Find where the given text appears and provide that cell's center as [x, y] coordinate. 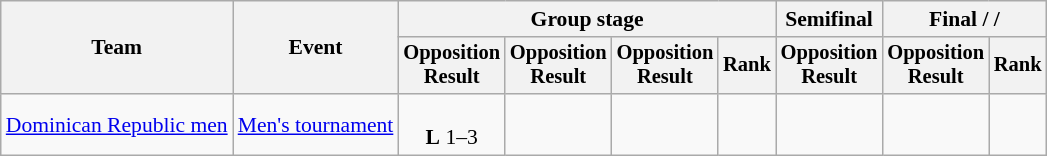
Men's tournament [316, 124]
Team [117, 48]
Group stage [586, 19]
Dominican Republic men [117, 124]
Final / / [964, 19]
Event [316, 48]
L 1–3 [452, 124]
Semifinal [830, 19]
